Locate the cell with the specified text and output its [x, y] center coordinate. 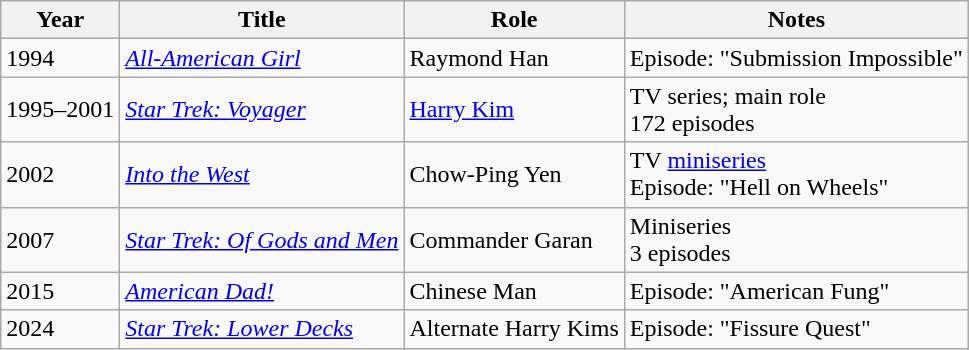
Miniseries3 episodes [796, 240]
2015 [60, 291]
TV series; main role172 episodes [796, 110]
2024 [60, 329]
1995–2001 [60, 110]
Alternate Harry Kims [514, 329]
Into the West [262, 174]
Raymond Han [514, 58]
Chow-Ping Yen [514, 174]
Title [262, 20]
Role [514, 20]
1994 [60, 58]
Episode: "Fissure Quest" [796, 329]
Commander Garan [514, 240]
Chinese Man [514, 291]
Star Trek: Lower Decks [262, 329]
Star Trek: Of Gods and Men [262, 240]
Episode: "Submission Impossible" [796, 58]
Year [60, 20]
American Dad! [262, 291]
Episode: "American Fung" [796, 291]
TV miniseriesEpisode: "Hell on Wheels" [796, 174]
2002 [60, 174]
Star Trek: Voyager [262, 110]
2007 [60, 240]
Harry Kim [514, 110]
Notes [796, 20]
All-American Girl [262, 58]
